Locate the cell with the specified text and output its [x, y] center coordinate. 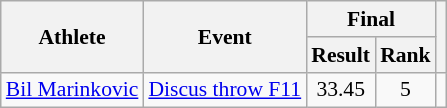
Result [340, 55]
Discus throw F11 [224, 90]
Rank [406, 55]
33.45 [340, 90]
Bil Marinkovic [72, 90]
Final [370, 19]
5 [406, 90]
Event [224, 36]
Athlete [72, 36]
